Scan for the cell matching the given text and deliver its [x, y] coordinate at center. 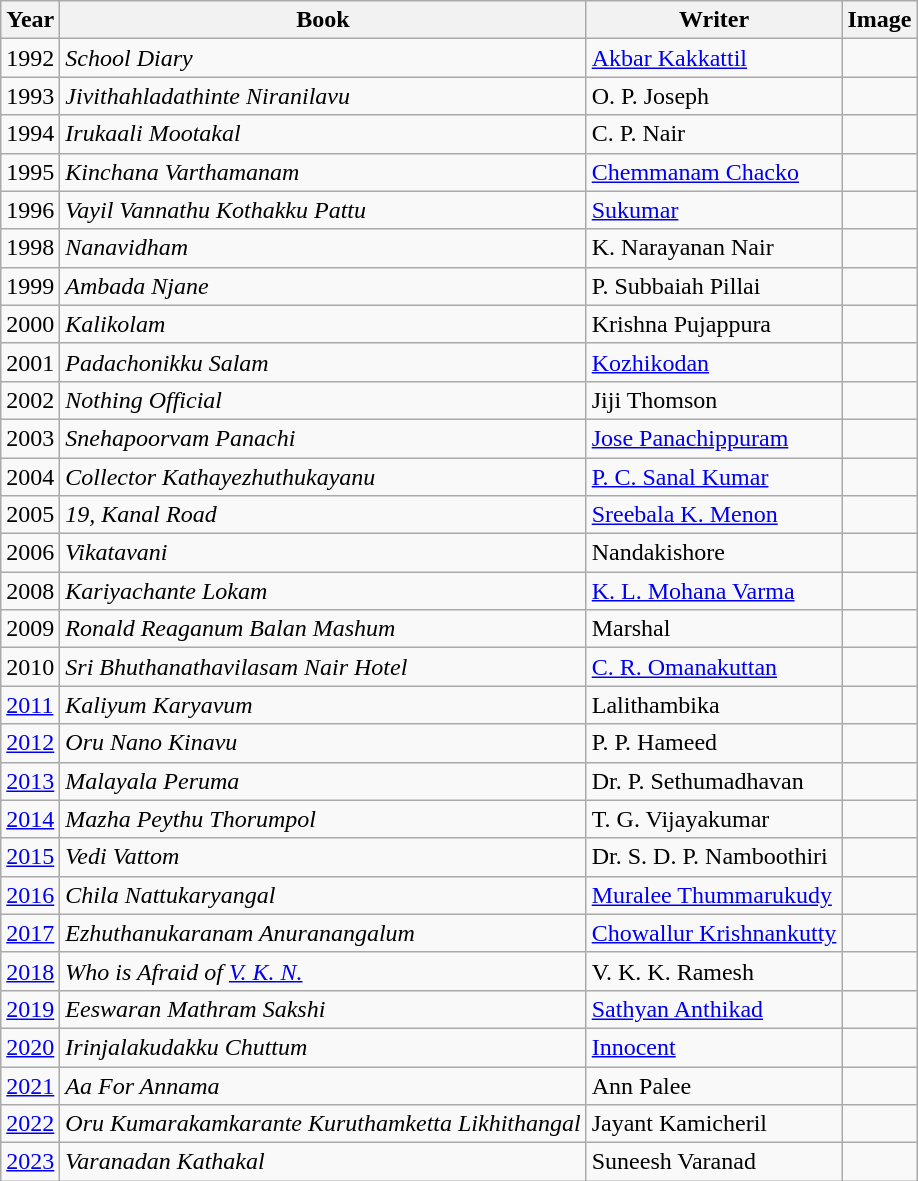
2008 [30, 591]
Irinjalakudakku Chuttum [323, 1047]
2019 [30, 1009]
Ezhuthanukaranam Anuranangalum [323, 933]
2002 [30, 400]
Ronald Reaganum Balan Mashum [323, 629]
2014 [30, 819]
2021 [30, 1085]
Kalikolam [323, 324]
K. L. Mohana Varma [714, 591]
Nanavidham [323, 248]
Suneesh Varanad [714, 1162]
2012 [30, 743]
1993 [30, 96]
Image [880, 20]
1992 [30, 58]
Who is Afraid of V. K. N. [323, 971]
Vikatavani [323, 553]
Book [323, 20]
1995 [30, 172]
C. R. Omanakuttan [714, 667]
2003 [30, 438]
Jose Panachippuram [714, 438]
K. Narayanan Nair [714, 248]
Writer [714, 20]
Mazha Peythu Thorumpol [323, 819]
Vayil Vannathu Kothakku Pattu [323, 210]
2011 [30, 705]
Sathyan Anthikad [714, 1009]
Kozhikodan [714, 362]
2004 [30, 477]
Irukaali Mootakal [323, 134]
2022 [30, 1124]
Malayala Peruma [323, 781]
Ann Palee [714, 1085]
2020 [30, 1047]
Kinchana Varthamanam [323, 172]
Dr. P. Sethumadhavan [714, 781]
T. G. Vijayakumar [714, 819]
Sukumar [714, 210]
Nandakishore [714, 553]
2013 [30, 781]
2006 [30, 553]
Kariyachante Lokam [323, 591]
1996 [30, 210]
Lalithambika [714, 705]
P. P. Hameed [714, 743]
2016 [30, 895]
P. Subbaiah Pillai [714, 286]
2009 [30, 629]
Snehapoorvam Panachi [323, 438]
Marshal [714, 629]
Sreebala K. Menon [714, 515]
2010 [30, 667]
Chila Nattukaryangal [323, 895]
Muralee Thummarukudy [714, 895]
2023 [30, 1162]
Vedi Vattom [323, 857]
1998 [30, 248]
Chemmanam Chacko [714, 172]
Oru Kumarakamkarante Kuruthamketta Likhithangal [323, 1124]
Akbar Kakkattil [714, 58]
Jiji Thomson [714, 400]
Eeswaran Mathram Sakshi [323, 1009]
Aa For Annama [323, 1085]
Year [30, 20]
Dr. S. D. P. Namboothiri [714, 857]
2018 [30, 971]
O. P. Joseph [714, 96]
Jivithahladathinte Niranilavu [323, 96]
Krishna Pujappura [714, 324]
Nothing Official [323, 400]
2015 [30, 857]
2001 [30, 362]
Ambada Njane [323, 286]
Innocent [714, 1047]
2005 [30, 515]
2000 [30, 324]
Padachonikku Salam [323, 362]
Varanadan Kathakal [323, 1162]
1999 [30, 286]
P. C. Sanal Kumar [714, 477]
V. K. K. Ramesh [714, 971]
Chowallur Krishnankutty [714, 933]
Collector Kathayezhuthukayanu [323, 477]
Oru Nano Kinavu [323, 743]
School Diary [323, 58]
Jayant Kamicheril [714, 1124]
Sri Bhuthanathavilasam Nair Hotel [323, 667]
1994 [30, 134]
Kaliyum Karyavum [323, 705]
C. P. Nair [714, 134]
19, Kanal Road [323, 515]
2017 [30, 933]
